Output the (X, Y) coordinate of the center of the cell containing the given text.  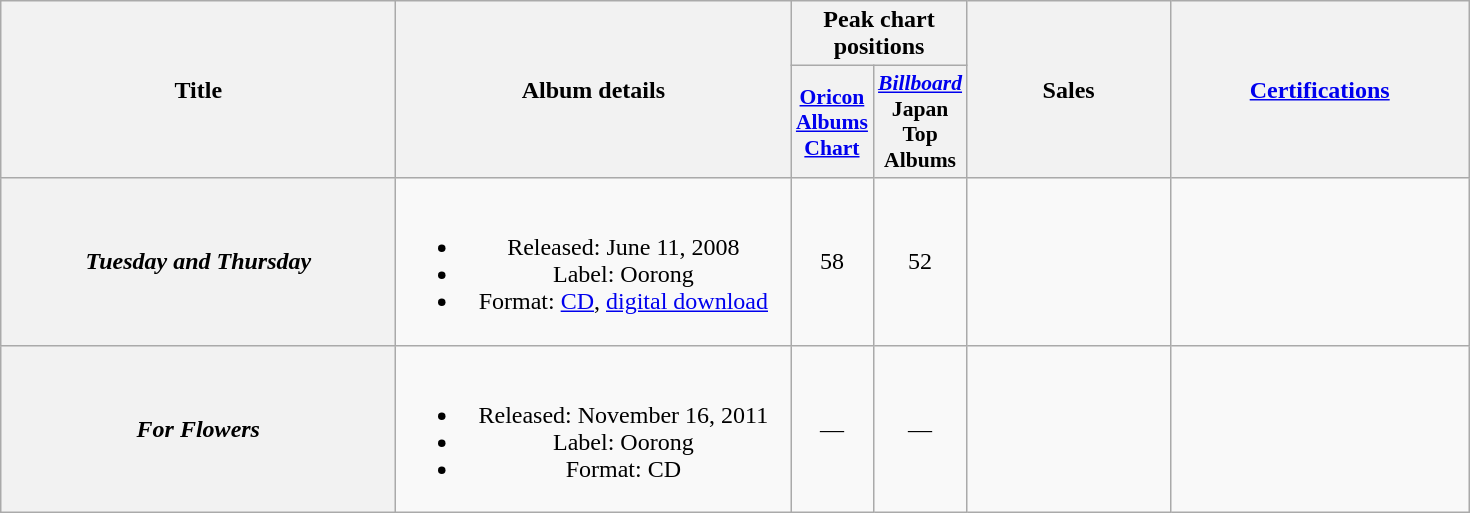
Peak chart positions (879, 34)
Certifications (1320, 90)
Sales (1068, 90)
Tuesday and Thursday (198, 262)
Released: June 11, 2008Label: OorongFormat: CD, digital download (594, 262)
Released: November 16, 2011Label: OorongFormat: CD (594, 428)
52 (920, 262)
For Flowers (198, 428)
Oricon Albums Chart (832, 122)
Title (198, 90)
Billboard Japan Top Albums (920, 122)
Album details (594, 90)
58 (832, 262)
